From the cell containing the given text, extract its center point as [x, y] coordinate. 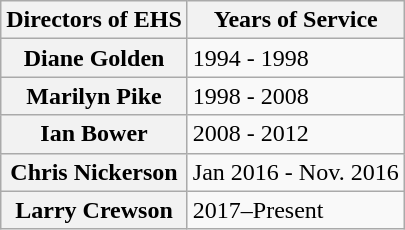
Diane Golden [94, 58]
1994 - 1998 [296, 58]
Years of Service [296, 20]
Jan 2016 - Nov. 2016 [296, 172]
Larry Crewson [94, 210]
2017–Present [296, 210]
Marilyn Pike [94, 96]
1998 - 2008 [296, 96]
Directors of EHS [94, 20]
Chris Nickerson [94, 172]
2008 - 2012 [296, 134]
Ian Bower [94, 134]
